Determine the [X, Y] coordinate at the center of the cell enclosing the given text.  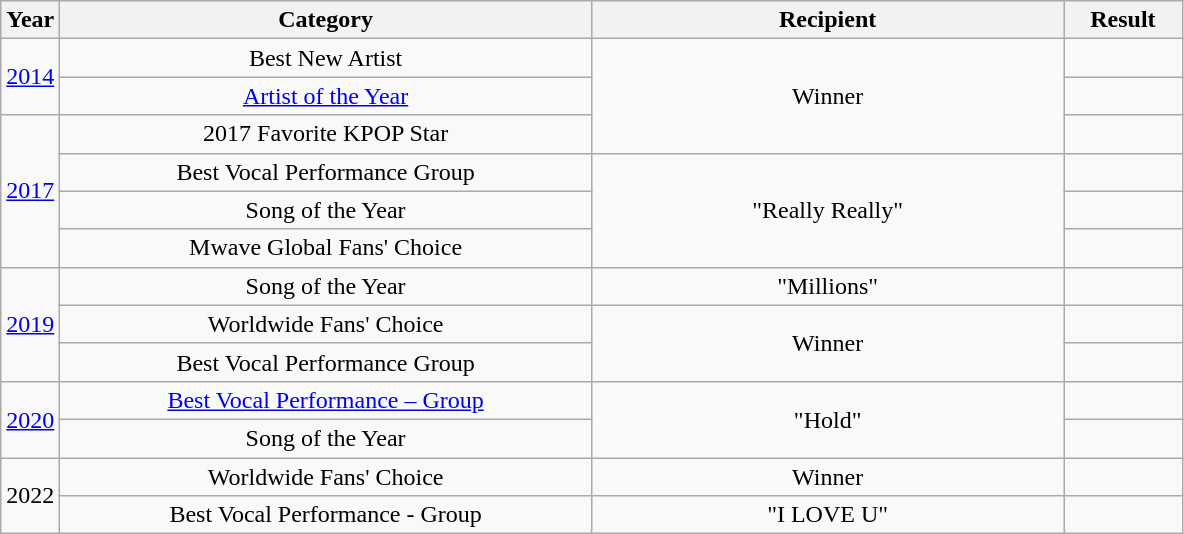
"Hold" [827, 419]
2019 [30, 324]
Recipient [827, 20]
Result [1123, 20]
Best New Artist [326, 58]
2017 Favorite KPOP Star [326, 134]
Category [326, 20]
2020 [30, 419]
"Millions" [827, 286]
Artist of the Year [326, 96]
Year [30, 20]
Best Vocal Performance – Group [326, 400]
2014 [30, 77]
Mwave Global Fans' Choice [326, 248]
Best Vocal Performance - Group [326, 515]
"I LOVE U" [827, 515]
2022 [30, 496]
"Really Really" [827, 210]
2017 [30, 191]
